Identify which cell holds the provided text, then report its [x, y] central coordinate. 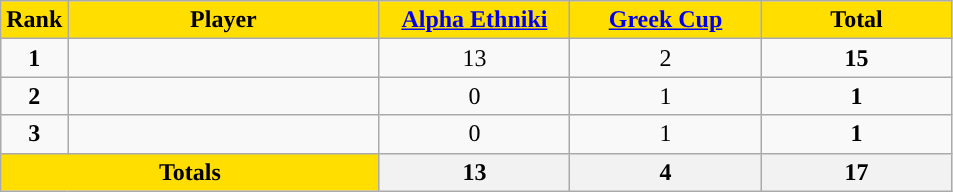
Greek Cup [666, 20]
4 [666, 172]
17 [856, 172]
Player [224, 20]
Total [856, 20]
Totals [190, 172]
15 [856, 58]
Rank [34, 20]
3 [34, 134]
Alpha Ethniki [474, 20]
